Find where the given text appears and provide that cell's center as [x, y] coordinate. 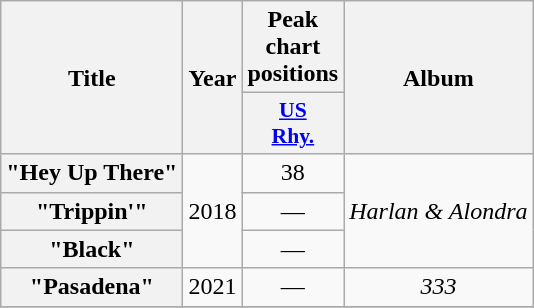
"Hey Up There" [92, 173]
Harlan & Alondra [438, 211]
2018 [212, 211]
"Black" [92, 249]
2021 [212, 287]
USRhy. [293, 124]
Peak chart positions [293, 47]
Year [212, 78]
"Trippin'" [92, 211]
Album [438, 78]
Title [92, 78]
"Pasadena" [92, 287]
333 [438, 287]
38 [293, 173]
